For the text-containing cell, return its midpoint in [x, y] coordinate format. 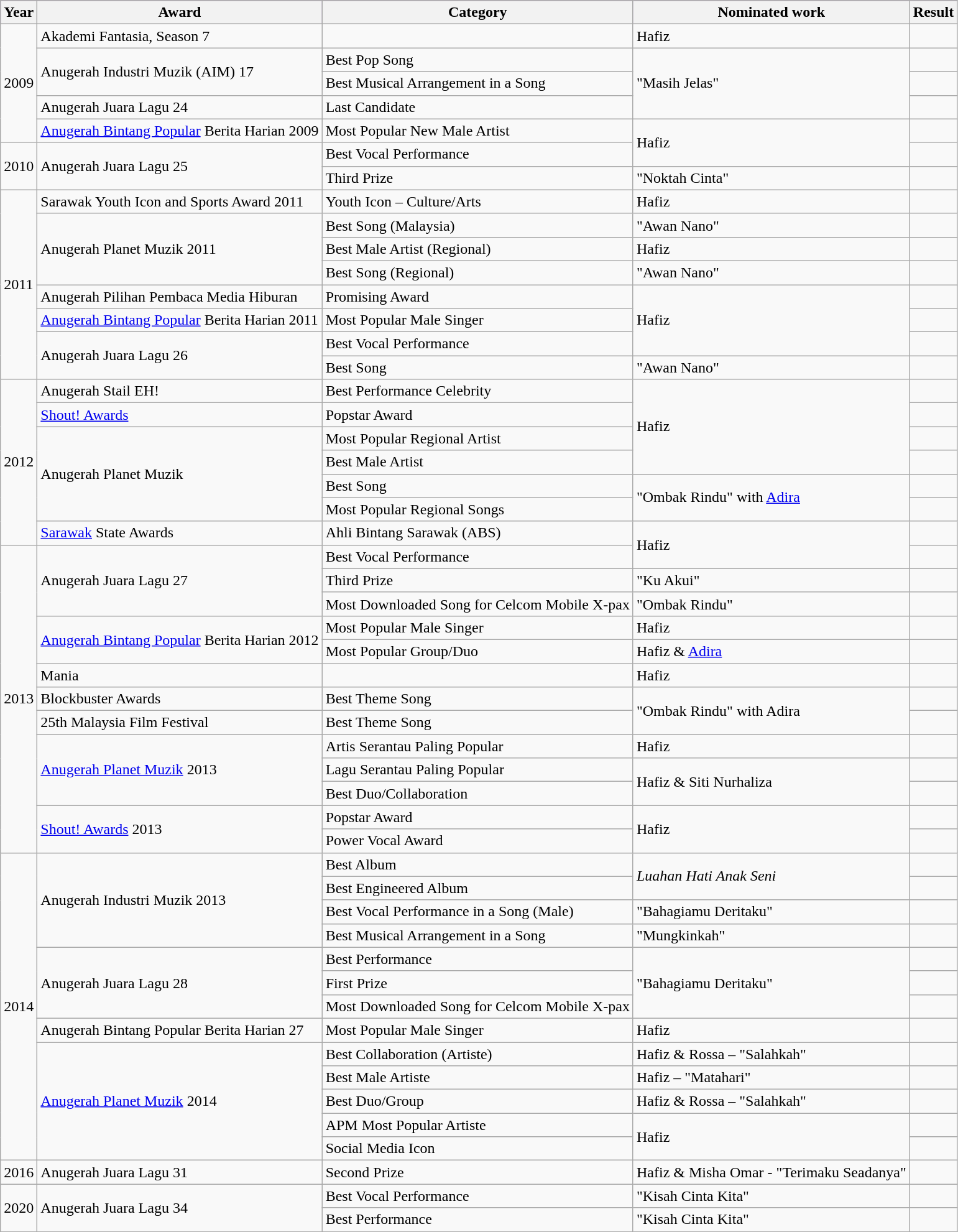
Second Prize [477, 1172]
Blockbuster Awards [180, 699]
2013 [19, 699]
Anugerah Planet Muzik 2013 [180, 770]
Shout! Awards 2013 [180, 829]
Best Song (Malaysia) [477, 225]
25th Malaysia Film Festival [180, 723]
Most Popular Group/Duo [477, 651]
Best Vocal Performance in a Song (Male) [477, 912]
First Prize [477, 983]
Best Collaboration (Artiste) [477, 1054]
"Noktah Cinta" [771, 178]
Nominated work [771, 12]
Shout! Awards [180, 415]
Best Song (Regional) [477, 272]
Ahli Bintang Sarawak (ABS) [477, 533]
Anugerah Planet Muzik 2011 [180, 249]
Last Candidate [477, 107]
Anugerah Pilihan Pembaca Media Hiburan [180, 297]
Anugerah Planet Muzik [180, 474]
Mania [180, 675]
Hafiz & Misha Omar - "Terimaku Seadanya" [771, 1172]
Power Vocal Award [477, 841]
"Ku Akui" [771, 580]
Most Popular New Male Artist [477, 131]
Hafiz & Siti Nurhaliza [771, 782]
Anugerah Bintang Popular Berita Harian 2011 [180, 320]
Anugerah Juara Lagu 26 [180, 356]
Category [477, 12]
Award [180, 12]
Luahan Hati Anak Seni [771, 876]
Social Media Icon [477, 1149]
Anugerah Industri Muzik 2013 [180, 900]
Best Duo/Group [477, 1101]
Best Male Artiste [477, 1078]
2016 [19, 1172]
"Ombak Rindu" [771, 604]
Most Popular Regional Artist [477, 438]
Anugerah Bintang Popular Berita Harian 2009 [180, 131]
Anugerah Planet Muzik 2014 [180, 1101]
Anugerah Bintang Popular Berita Harian 27 [180, 1030]
2011 [19, 284]
2010 [19, 166]
Hafiz & Adira [771, 651]
"Masih Jelas" [771, 83]
2009 [19, 83]
Anugerah Juara Lagu 28 [180, 983]
Anugerah Juara Lagu 31 [180, 1172]
Best Engineered Album [477, 888]
APM Most Popular Artiste [477, 1125]
Anugerah Juara Lagu 25 [180, 166]
Result [933, 12]
Promising Award [477, 297]
Best Pop Song [477, 60]
Anugerah Industri Muzik (AIM) 17 [180, 72]
Best Male Artist (Regional) [477, 249]
Best Male Artist [477, 462]
Sarawak Youth Icon and Sports Award 2011 [180, 201]
2014 [19, 1006]
Most Popular Regional Songs [477, 509]
Anugerah Stail EH! [180, 391]
2020 [19, 1208]
Best Duo/Collaboration [477, 794]
Lagu Serantau Paling Popular [477, 770]
Youth Icon – Culture/Arts [477, 201]
Best Performance Celebrity [477, 391]
Anugerah Juara Lagu 24 [180, 107]
Akademi Fantasia, Season 7 [180, 36]
Sarawak State Awards [180, 533]
Anugerah Bintang Popular Berita Harian 2012 [180, 639]
Year [19, 12]
Artis Serantau Paling Popular [477, 746]
2012 [19, 462]
Best Album [477, 864]
Hafiz – "Matahari" [771, 1078]
Anugerah Juara Lagu 27 [180, 580]
Anugerah Juara Lagu 34 [180, 1208]
"Mungkinkah" [771, 935]
